Identify which cell holds the provided text, then report its (x, y) central coordinate. 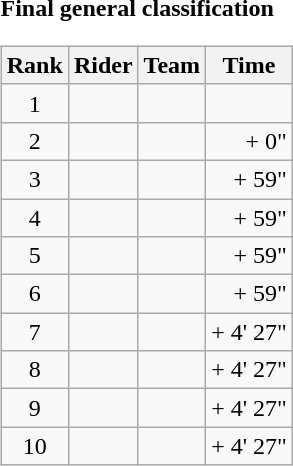
Rider (103, 65)
3 (34, 179)
8 (34, 370)
9 (34, 408)
+ 0" (250, 141)
6 (34, 294)
Rank (34, 65)
Team (172, 65)
7 (34, 332)
1 (34, 103)
10 (34, 446)
2 (34, 141)
4 (34, 217)
5 (34, 256)
Time (250, 65)
